Output the (X, Y) coordinate of the center of the cell containing the given text.  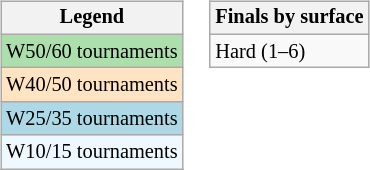
W50/60 tournaments (92, 51)
Legend (92, 18)
W25/35 tournaments (92, 119)
Finals by surface (289, 18)
W10/15 tournaments (92, 152)
Hard (1–6) (289, 51)
W40/50 tournaments (92, 85)
